Scan for the cell matching the given text and deliver its [x, y] coordinate at center. 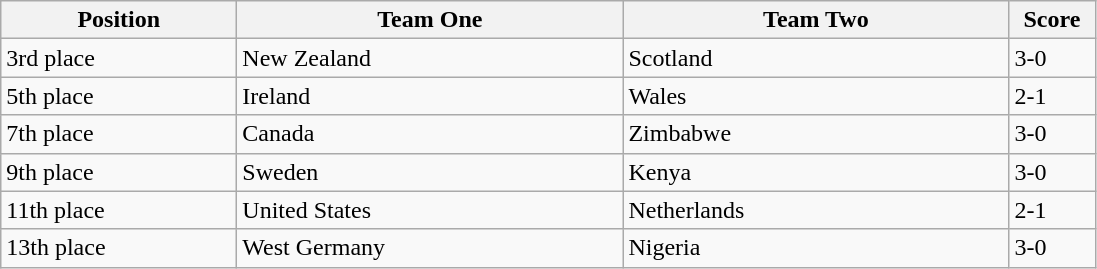
Zimbabwe [816, 134]
United States [430, 210]
Ireland [430, 96]
Team One [430, 20]
Team Two [816, 20]
3rd place [119, 58]
Scotland [816, 58]
Score [1052, 20]
7th place [119, 134]
13th place [119, 248]
Position [119, 20]
9th place [119, 172]
5th place [119, 96]
Kenya [816, 172]
11th place [119, 210]
New Zealand [430, 58]
Sweden [430, 172]
Nigeria [816, 248]
Canada [430, 134]
Wales [816, 96]
Netherlands [816, 210]
West Germany [430, 248]
